Return [X, Y] of the center of cell containing provided text 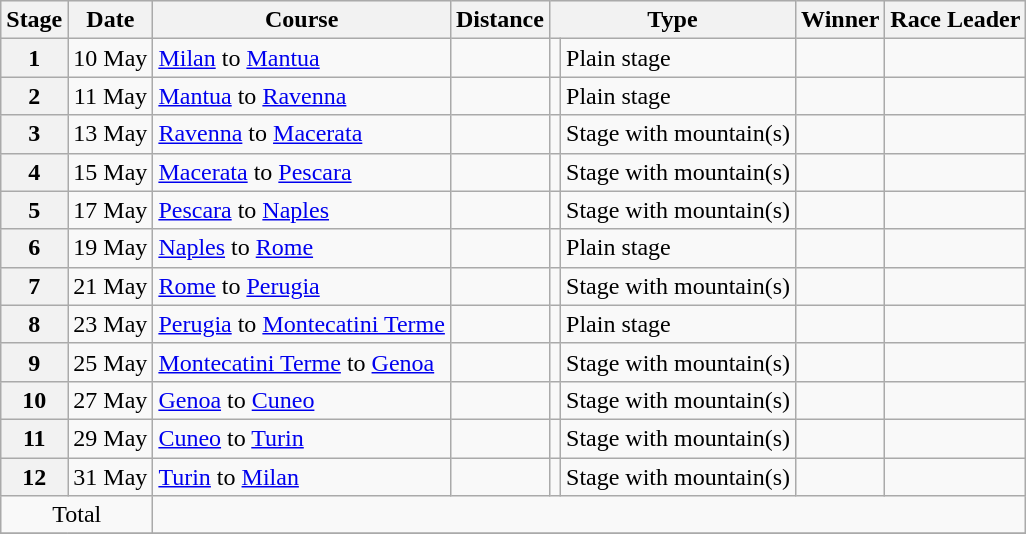
Course [302, 20]
17 May [110, 210]
Montecatini Terme to Genoa [302, 362]
15 May [110, 172]
11 May [110, 96]
Naples to Rome [302, 248]
29 May [110, 438]
Stage [34, 20]
Genoa to Cuneo [302, 400]
21 May [110, 286]
Race Leader [956, 20]
8 [34, 324]
Perugia to Montecatini Terme [302, 324]
13 May [110, 134]
4 [34, 172]
25 May [110, 362]
Macerata to Pescara [302, 172]
5 [34, 210]
Turin to Milan [302, 477]
1 [34, 58]
11 [34, 438]
Milan to Mantua [302, 58]
Cuneo to Turin [302, 438]
Total [77, 515]
31 May [110, 477]
27 May [110, 400]
Mantua to Ravenna [302, 96]
9 [34, 362]
2 [34, 96]
10 [34, 400]
3 [34, 134]
Pescara to Naples [302, 210]
Type [672, 20]
6 [34, 248]
Ravenna to Macerata [302, 134]
10 May [110, 58]
Rome to Perugia [302, 286]
Distance [500, 20]
12 [34, 477]
Winner [840, 20]
23 May [110, 324]
7 [34, 286]
19 May [110, 248]
Date [110, 20]
